Find where the given text appears and provide that cell's center as [X, Y] coordinate. 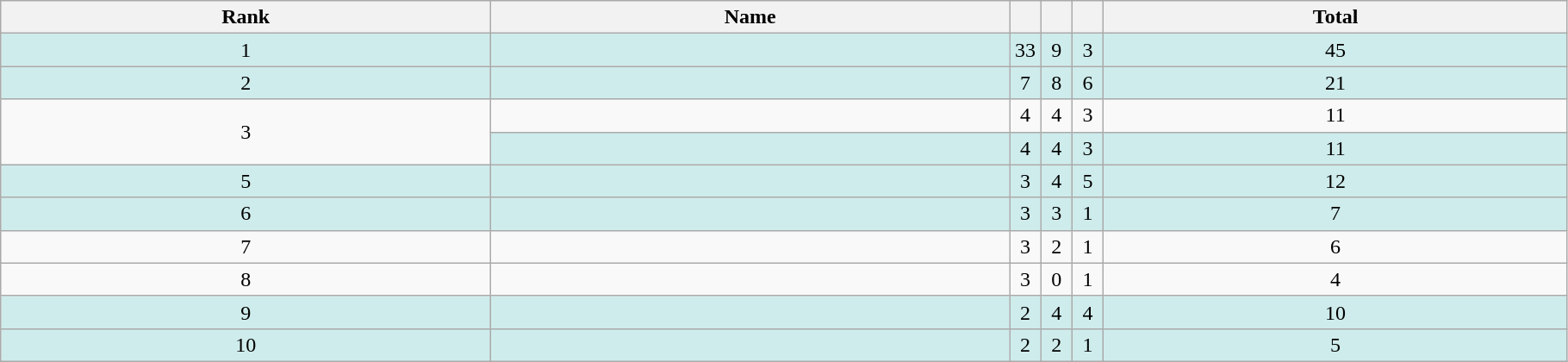
45 [1335, 50]
Rank [246, 17]
12 [1335, 181]
Total [1335, 17]
Name [750, 17]
21 [1335, 83]
0 [1056, 279]
33 [1025, 50]
